Locate the cell with the specified text and output its (X, Y) center coordinate. 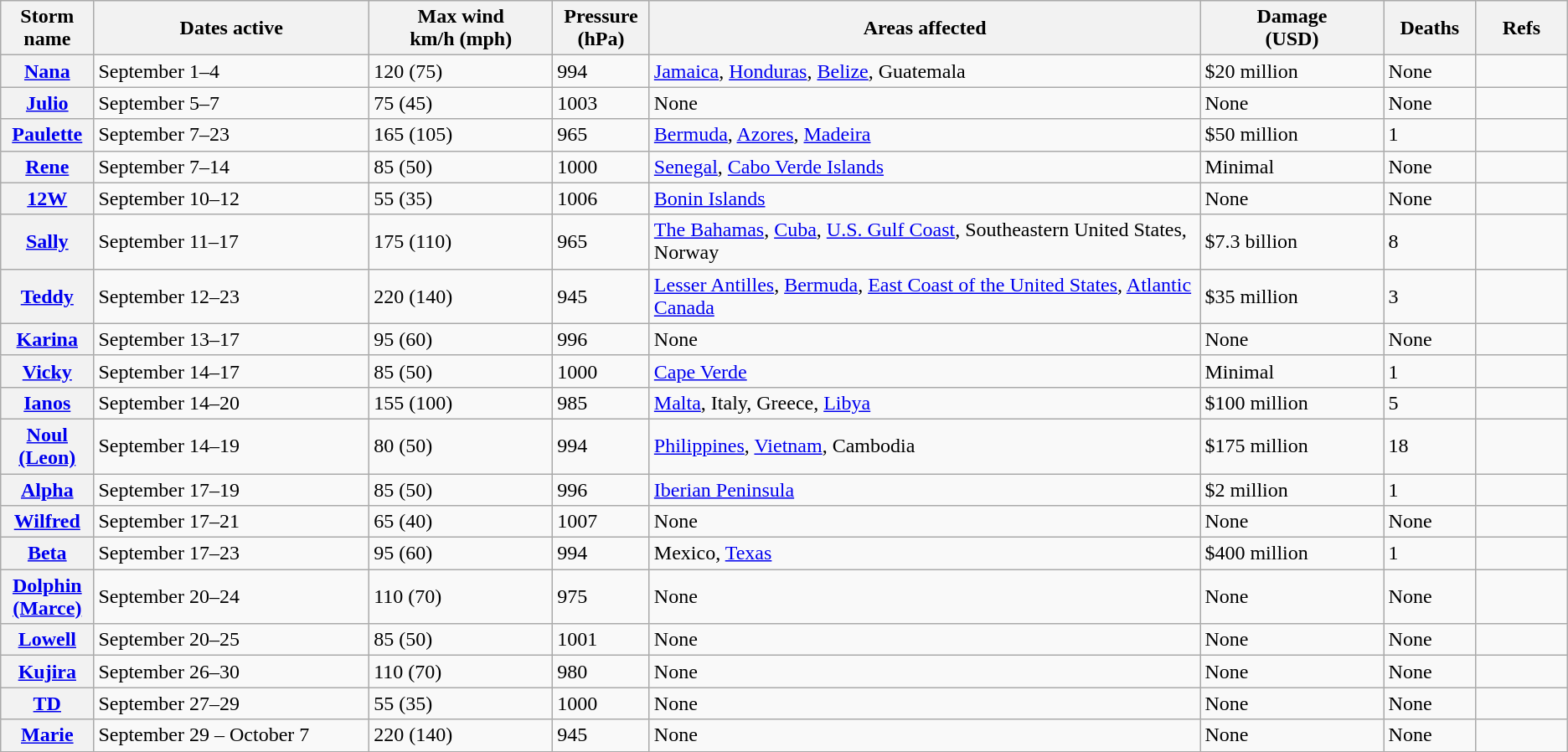
Damage(USD) (1292, 28)
75 (45) (461, 103)
$20 million (1292, 71)
Malta, Italy, Greece, Libya (925, 403)
September 7–23 (231, 135)
165 (105) (461, 135)
985 (601, 403)
1007 (601, 522)
Refs (1522, 28)
120 (75) (461, 71)
$175 million (1292, 446)
September 14–19 (231, 446)
September 26–30 (231, 672)
175 (110) (461, 241)
September 20–24 (231, 596)
Iberian Peninsula (925, 490)
Paulette (47, 135)
September 14–20 (231, 403)
Areas affected (925, 28)
Rene (47, 167)
18 (1430, 446)
Wilfred (47, 522)
Teddy (47, 296)
September 14–17 (231, 371)
September 17–23 (231, 554)
Max windkm/h (mph) (461, 28)
Alpha (47, 490)
Lowell (47, 640)
Mexico, Texas (925, 554)
September 10–12 (231, 198)
The Bahamas, Cuba, U.S. Gulf Coast, Southeastern United States, Norway (925, 241)
Pressure(hPa) (601, 28)
September 20–25 (231, 640)
September 12–23 (231, 296)
5 (1430, 403)
12W (47, 198)
Ianos (47, 403)
September 27–29 (231, 703)
Beta (47, 554)
Vicky (47, 371)
Philippines, Vietnam, Cambodia (925, 446)
September 5–7 (231, 103)
Deaths (1430, 28)
September 11–17 (231, 241)
Nana (47, 71)
3 (1430, 296)
1003 (601, 103)
Sally (47, 241)
Storm name (47, 28)
Marie (47, 735)
TD (47, 703)
$2 million (1292, 490)
September 7–14 (231, 167)
155 (100) (461, 403)
Kujira (47, 672)
Cape Verde (925, 371)
September 17–19 (231, 490)
Bermuda, Azores, Madeira (925, 135)
$35 million (1292, 296)
Karina (47, 339)
Jamaica, Honduras, Belize, Guatemala (925, 71)
$100 million (1292, 403)
1001 (601, 640)
Senegal, Cabo Verde Islands (925, 167)
Noul (Leon) (47, 446)
1006 (601, 198)
980 (601, 672)
Dolphin (Marce) (47, 596)
Lesser Antilles, Bermuda, East Coast of the United States, Atlantic Canada (925, 296)
8 (1430, 241)
$400 million (1292, 554)
Bonin Islands (925, 198)
September 29 – October 7 (231, 735)
September 13–17 (231, 339)
Dates active (231, 28)
975 (601, 596)
80 (50) (461, 446)
$50 million (1292, 135)
65 (40) (461, 522)
September 1–4 (231, 71)
$7.3 billion (1292, 241)
Julio (47, 103)
September 17–21 (231, 522)
